Find where the given text appears and provide that cell's center as [X, Y] coordinate. 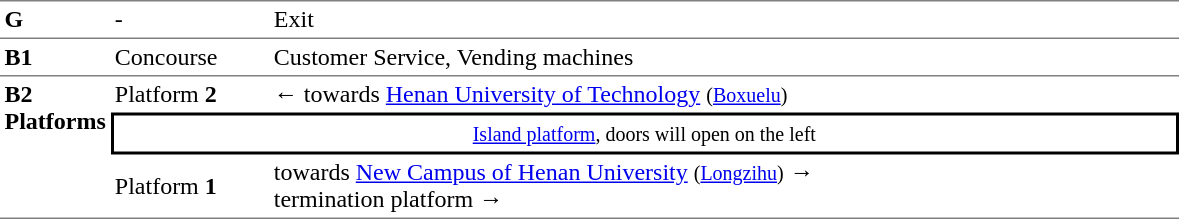
Platform 2 [190, 94]
← towards Henan University of Technology (Boxuelu) [724, 94]
Concourse [190, 58]
B1 [55, 58]
B2Platforms [55, 147]
- [190, 19]
Platform 1 [190, 186]
Customer Service, Vending machines [724, 58]
G [55, 19]
Island platform, doors will open on the left [644, 133]
towards New Campus of Henan University (Longzihu) → termination platform → [724, 186]
Exit [724, 19]
